Detect which cell encompasses the target text, then output its (X, Y) center coordinate. 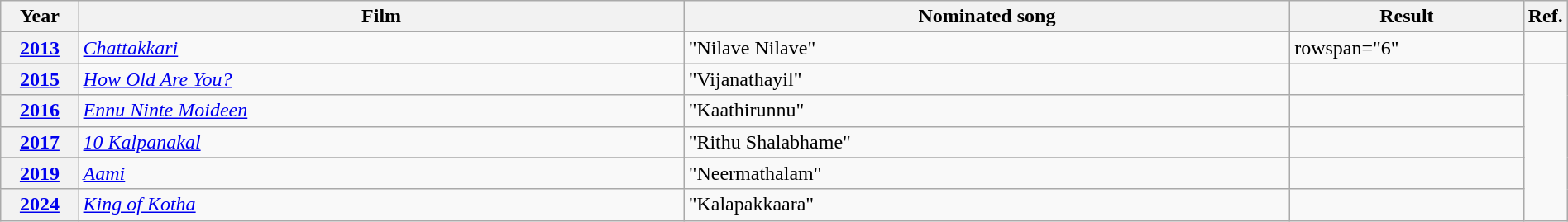
"Kaathirunnu" (987, 111)
2013 (40, 48)
Chattakkari (381, 48)
"Kalapakkaara" (987, 205)
10 Kalpanakal (381, 142)
Nominated song (987, 17)
Ennu Ninte Moideen (381, 111)
"Rithu Shalabhame" (987, 142)
2017 (40, 142)
Film (381, 17)
2016 (40, 111)
Aami (381, 173)
"Neermathalam" (987, 173)
Ref. (1545, 17)
King of Kotha (381, 205)
"Vijanathayil" (987, 79)
Year (40, 17)
"Nilave Nilave" (987, 48)
rowspan="6" (1408, 48)
How Old Are You? (381, 79)
2019 (40, 173)
Result (1408, 17)
2024 (40, 205)
2015 (40, 79)
